Locate the cell with the specified text and output its (X, Y) center coordinate. 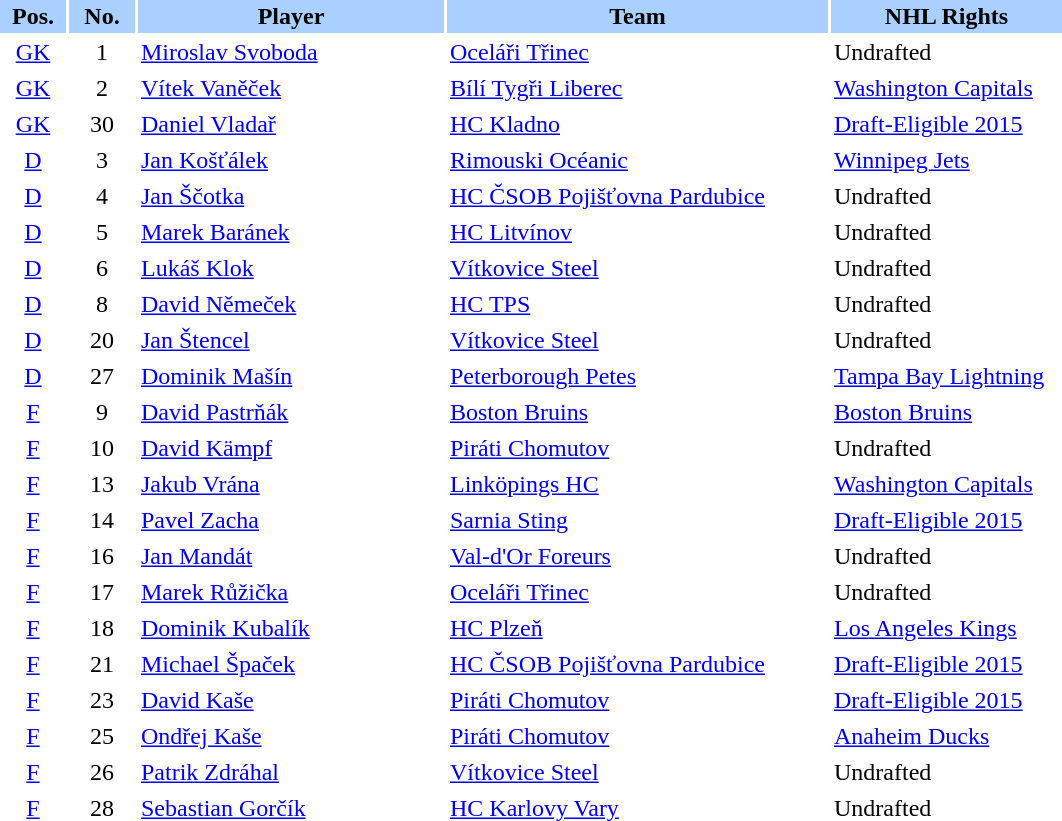
Marek Baránek (291, 232)
Jan Mandát (291, 556)
Jakub Vrána (291, 484)
Winnipeg Jets (946, 160)
Jan Košťálek (291, 160)
HC Plzeň (638, 628)
21 (102, 664)
18 (102, 628)
26 (102, 772)
25 (102, 736)
Pos. (33, 16)
NHL Rights (946, 16)
Jan Štencel (291, 340)
Pavel Zacha (291, 520)
Team (638, 16)
9 (102, 412)
6 (102, 268)
20 (102, 340)
Miroslav Svoboda (291, 52)
David Kämpf (291, 448)
10 (102, 448)
Dominik Kubalík (291, 628)
30 (102, 124)
16 (102, 556)
Los Angeles Kings (946, 628)
Player (291, 16)
HC Kladno (638, 124)
Bílí Tygři Liberec (638, 88)
Patrik Zdráhal (291, 772)
Marek Růžička (291, 592)
Rimouski Océanic (638, 160)
Vítek Vaněček (291, 88)
5 (102, 232)
13 (102, 484)
Linköpings HC (638, 484)
4 (102, 196)
Michael Špaček (291, 664)
Dominik Mašín (291, 376)
Anaheim Ducks (946, 736)
8 (102, 304)
27 (102, 376)
1 (102, 52)
Jan Ščotka (291, 196)
David Němeček (291, 304)
Sarnia Sting (638, 520)
3 (102, 160)
Tampa Bay Lightning (946, 376)
17 (102, 592)
Peterborough Petes (638, 376)
David Kaše (291, 700)
Lukáš Klok (291, 268)
2 (102, 88)
Ondřej Kaše (291, 736)
HC TPS (638, 304)
David Pastrňák (291, 412)
HC Litvínov (638, 232)
23 (102, 700)
Daniel Vladař (291, 124)
Val-d'Or Foreurs (638, 556)
14 (102, 520)
No. (102, 16)
